From the cell containing the given text, extract its center point as [x, y] coordinate. 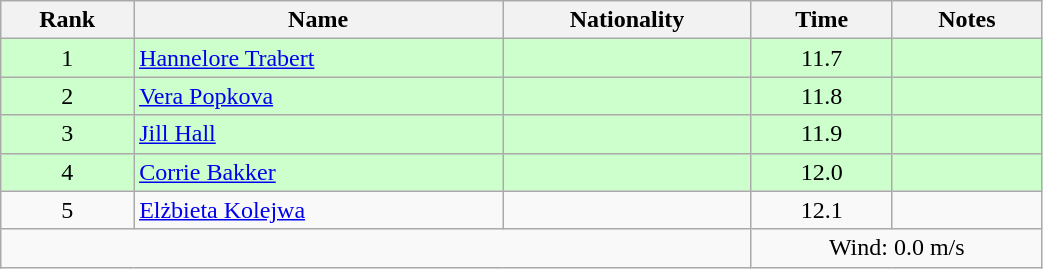
Corrie Bakker [318, 172]
Time [821, 20]
3 [68, 134]
Nationality [628, 20]
11.7 [821, 58]
12.1 [821, 210]
4 [68, 172]
2 [68, 96]
Rank [68, 20]
Name [318, 20]
Jill Hall [318, 134]
1 [68, 58]
11.9 [821, 134]
Elżbieta Kolejwa [318, 210]
Wind: 0.0 m/s [896, 248]
Vera Popkova [318, 96]
Notes [967, 20]
12.0 [821, 172]
Hannelore Trabert [318, 58]
5 [68, 210]
11.8 [821, 96]
